Scan for the cell matching the given text and deliver its [x, y] coordinate at center. 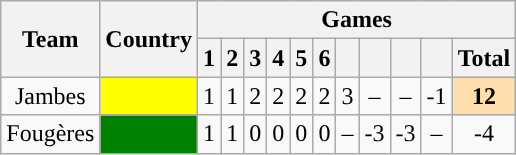
Fougères [50, 134]
Team [50, 39]
-4 [484, 134]
4 [278, 58]
12 [484, 96]
Jambes [50, 96]
5 [302, 58]
Games [357, 20]
6 [324, 58]
Total [484, 58]
-1 [436, 96]
Country [149, 39]
